Identify which cell holds the provided text, then report its [x, y] central coordinate. 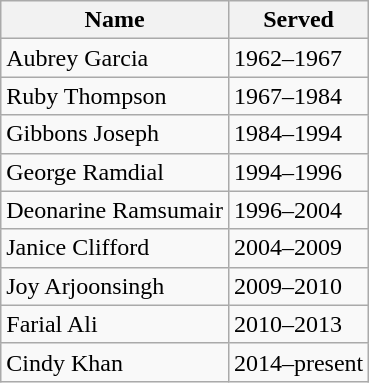
2010–2013 [298, 324]
Cindy Khan [115, 362]
2004–2009 [298, 248]
2014–present [298, 362]
Served [298, 20]
George Ramdial [115, 172]
Name [115, 20]
Aubrey Garcia [115, 58]
1984–1994 [298, 134]
Farial Ali [115, 324]
1967–1984 [298, 96]
1996–2004 [298, 210]
Joy Arjoonsingh [115, 286]
1962–1967 [298, 58]
Gibbons Joseph [115, 134]
2009–2010 [298, 286]
Deonarine Ramsumair [115, 210]
Janice Clifford [115, 248]
Ruby Thompson [115, 96]
1994–1996 [298, 172]
